Determine the [x, y] coordinate at the center of the cell enclosing the given text.  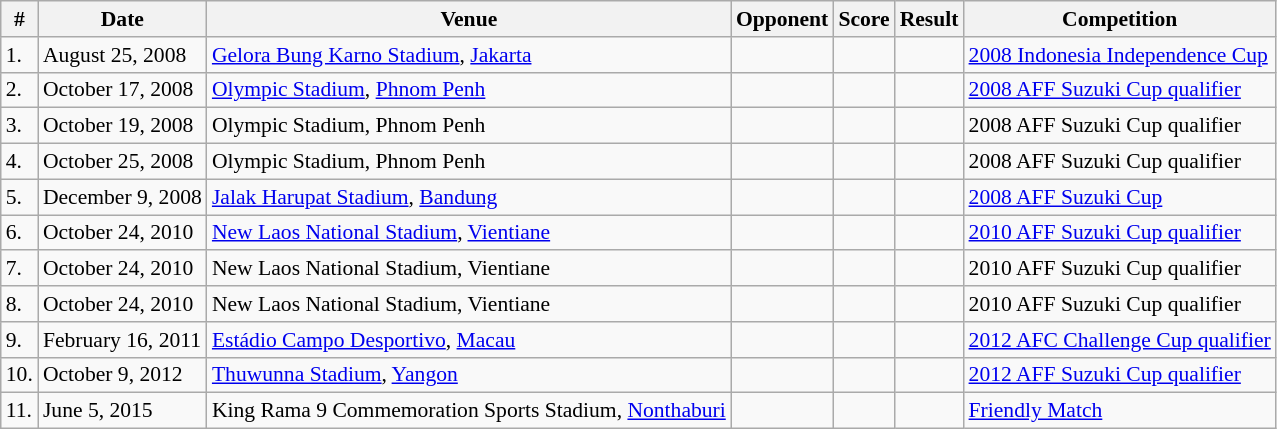
Result [930, 19]
2012 AFC Challenge Cup qualifier [1120, 340]
Competition [1120, 19]
October 19, 2008 [122, 126]
Friendly Match [1120, 411]
2. [20, 90]
2012 AFF Suzuki Cup qualifier [1120, 375]
9. [20, 340]
# [20, 19]
8. [20, 304]
4. [20, 162]
October 9, 2012 [122, 375]
October 25, 2008 [122, 162]
Thuwunna Stadium, Yangon [469, 375]
King Rama 9 Commemoration Sports Stadium, Nonthaburi [469, 411]
7. [20, 269]
3. [20, 126]
Estádio Campo Desportivo, Macau [469, 340]
Jalak Harupat Stadium, Bandung [469, 197]
June 5, 2015 [122, 411]
5. [20, 197]
2008 AFF Suzuki Cup [1120, 197]
11. [20, 411]
August 25, 2008 [122, 55]
10. [20, 375]
October 17, 2008 [122, 90]
2008 Indonesia Independence Cup [1120, 55]
December 9, 2008 [122, 197]
Score [864, 19]
6. [20, 233]
Gelora Bung Karno Stadium, Jakarta [469, 55]
Venue [469, 19]
February 16, 2011 [122, 340]
Opponent [782, 19]
Date [122, 19]
1. [20, 55]
